Capture the cell that displays the provided text and extract its (X, Y) central coordinate. 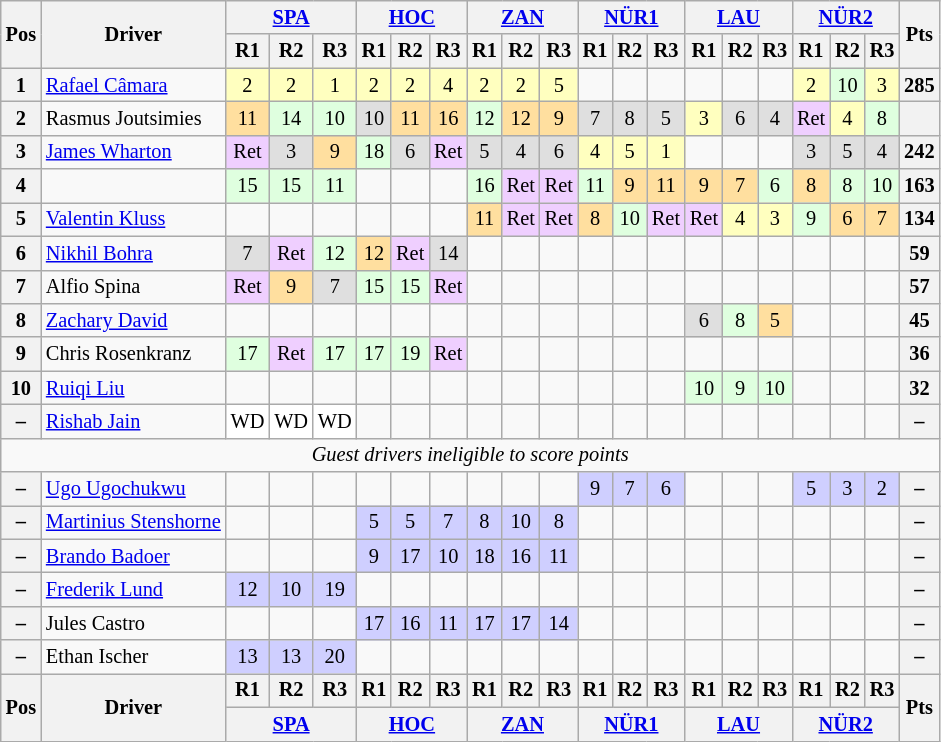
Guest drivers ineligible to score points (470, 455)
Rishab Jain (134, 421)
Chris Rosenkranz (134, 354)
Nikhil Bohra (134, 253)
134 (919, 219)
Ugo Ugochukwu (134, 489)
Martinius Stenshorne (134, 522)
Jules Castro (134, 623)
Rafael Câmara (134, 85)
Ethan Ischer (134, 657)
Rasmus Joutsimies (134, 118)
45 (919, 320)
Zachary David (134, 320)
36 (919, 354)
Ruiqi Liu (134, 388)
James Wharton (134, 152)
57 (919, 287)
Valentin Kluss (134, 219)
242 (919, 152)
Frederik Lund (134, 589)
285 (919, 85)
59 (919, 253)
32 (919, 388)
Brando Badoer (134, 556)
20 (335, 657)
163 (919, 186)
Alfio Spina (134, 287)
